Detect which cell encompasses the target text, then output its (x, y) center coordinate. 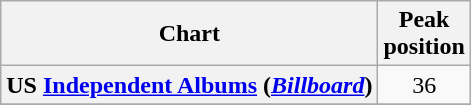
Peakposition (424, 34)
36 (424, 85)
US Independent Albums (Billboard) (190, 85)
Chart (190, 34)
